Pinpoint the cell where the given text exists, returning its (x, y) midpoint coordinate. 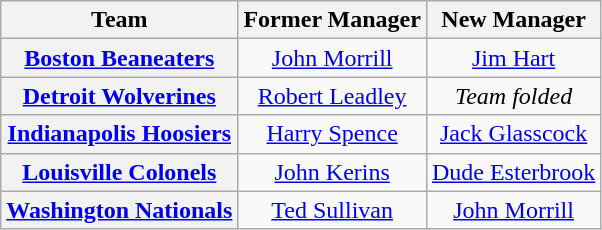
Team (120, 20)
Indianapolis Hoosiers (120, 134)
Robert Leadley (332, 96)
Team folded (513, 96)
New Manager (513, 20)
Jim Hart (513, 58)
Jack Glasscock (513, 134)
Harry Spence (332, 134)
Ted Sullivan (332, 210)
Detroit Wolverines (120, 96)
John Kerins (332, 172)
Louisville Colonels (120, 172)
Dude Esterbrook (513, 172)
Boston Beaneaters (120, 58)
Former Manager (332, 20)
Washington Nationals (120, 210)
